Locate the cell with the specified text and output its [x, y] center coordinate. 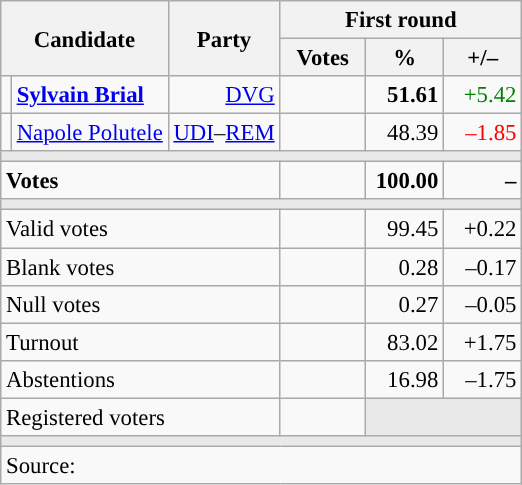
51.61 [405, 95]
16.98 [405, 379]
+5.42 [483, 95]
Sylvain Brial [90, 95]
+1.75 [483, 342]
83.02 [405, 342]
Blank votes [140, 267]
0.28 [405, 267]
–1.85 [483, 133]
DVG [224, 95]
Null votes [140, 304]
Napole Polutele [90, 133]
+/– [483, 58]
Registered voters [140, 417]
48.39 [405, 133]
99.45 [405, 229]
Party [224, 38]
Valid votes [140, 229]
–0.05 [483, 304]
0.27 [405, 304]
– [483, 181]
100.00 [405, 181]
Abstentions [140, 379]
–0.17 [483, 267]
First round [401, 20]
–1.75 [483, 379]
Source: [262, 465]
Candidate [84, 38]
Turnout [140, 342]
+0.22 [483, 229]
UDI–REM [224, 133]
% [405, 58]
